Capture the cell that displays the provided text and extract its (X, Y) central coordinate. 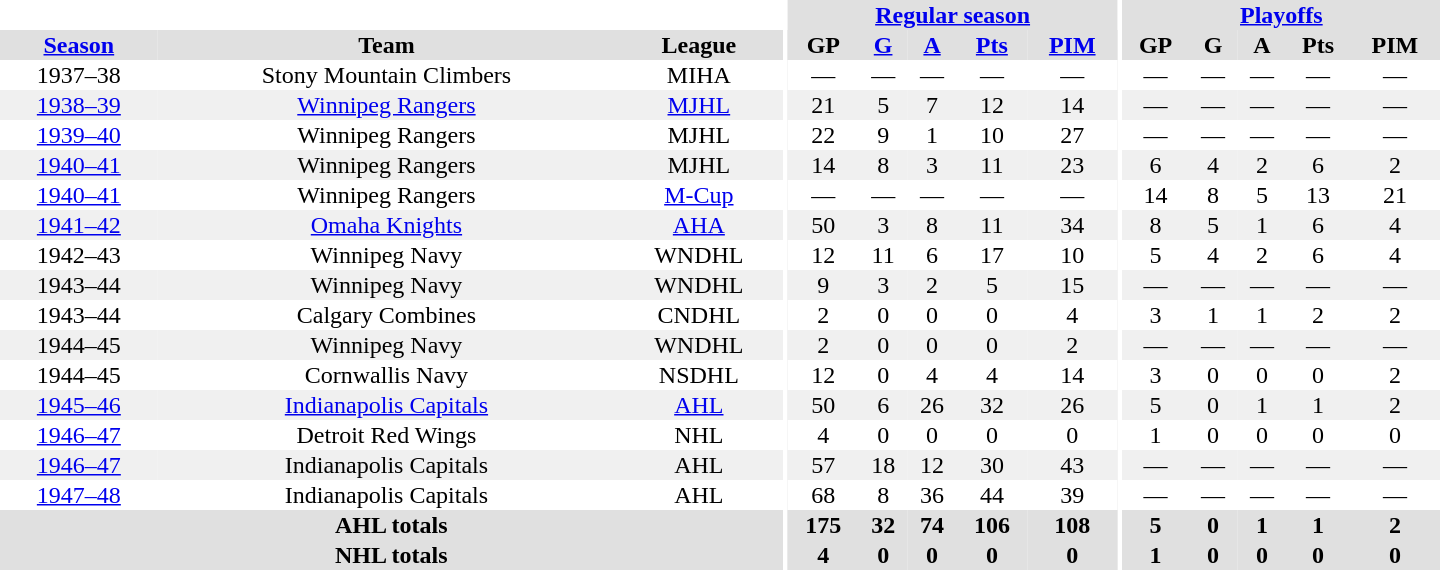
43 (1072, 465)
NSDHL (698, 375)
Cornwallis Navy (386, 375)
68 (824, 495)
1939–40 (79, 135)
34 (1072, 225)
13 (1318, 195)
175 (824, 525)
1942–43 (79, 255)
Regular season (952, 15)
1941–42 (79, 225)
30 (992, 465)
Omaha Knights (386, 225)
57 (824, 465)
Season (79, 45)
1945–46 (79, 405)
Calgary Combines (386, 315)
36 (932, 495)
23 (1072, 165)
AHL totals (392, 525)
Team (386, 45)
1947–48 (79, 495)
106 (992, 525)
108 (1072, 525)
League (698, 45)
17 (992, 255)
15 (1072, 285)
44 (992, 495)
39 (1072, 495)
27 (1072, 135)
1937–38 (79, 75)
Detroit Red Wings (386, 435)
22 (824, 135)
CNDHL (698, 315)
1938–39 (79, 105)
Playoffs (1282, 15)
18 (884, 465)
NHL (698, 435)
7 (932, 105)
MIHA (698, 75)
NHL totals (392, 555)
74 (932, 525)
AHA (698, 225)
Stony Mountain Climbers (386, 75)
M-Cup (698, 195)
